Extract the (x, y) coordinate from the center of the cell holding the provided text.  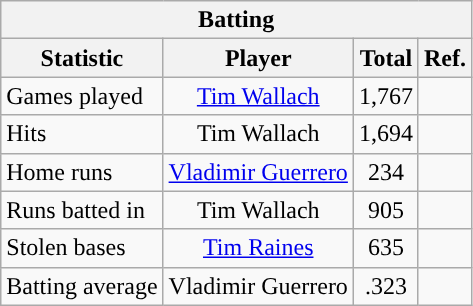
Stolen bases (82, 248)
1,767 (386, 96)
635 (386, 248)
Games played (82, 96)
Ref. (444, 58)
Batting average (82, 286)
Tim Raines (258, 248)
Player (258, 58)
Total (386, 58)
Hits (82, 134)
Runs batted in (82, 210)
.323 (386, 286)
1,694 (386, 134)
Batting (236, 20)
Statistic (82, 58)
234 (386, 172)
905 (386, 210)
Home runs (82, 172)
